Determine the (x, y) coordinate at the center of the cell enclosing the given text.  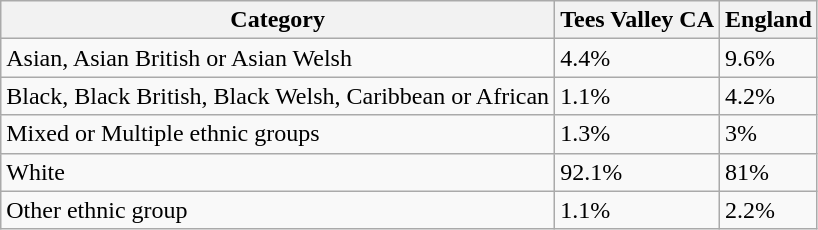
9.6% (769, 58)
2.2% (769, 210)
Mixed or Multiple ethnic groups (278, 134)
Category (278, 20)
81% (769, 172)
England (769, 20)
Other ethnic group (278, 210)
White (278, 172)
Tees Valley CA (638, 20)
3% (769, 134)
4.4% (638, 58)
4.2% (769, 96)
Black, Black British, Black Welsh, Caribbean or African (278, 96)
92.1% (638, 172)
Asian, Asian British or Asian Welsh (278, 58)
1.3% (638, 134)
